Search for the cell housing the specified text and yield its [X, Y] center coordinate. 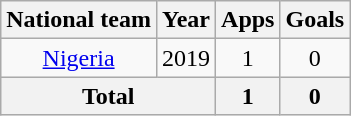
Apps [248, 20]
Nigeria [79, 58]
Goals [315, 20]
National team [79, 20]
Total [108, 96]
2019 [186, 58]
Year [186, 20]
